Scan for the cell matching the given text and deliver its [X, Y] coordinate at center. 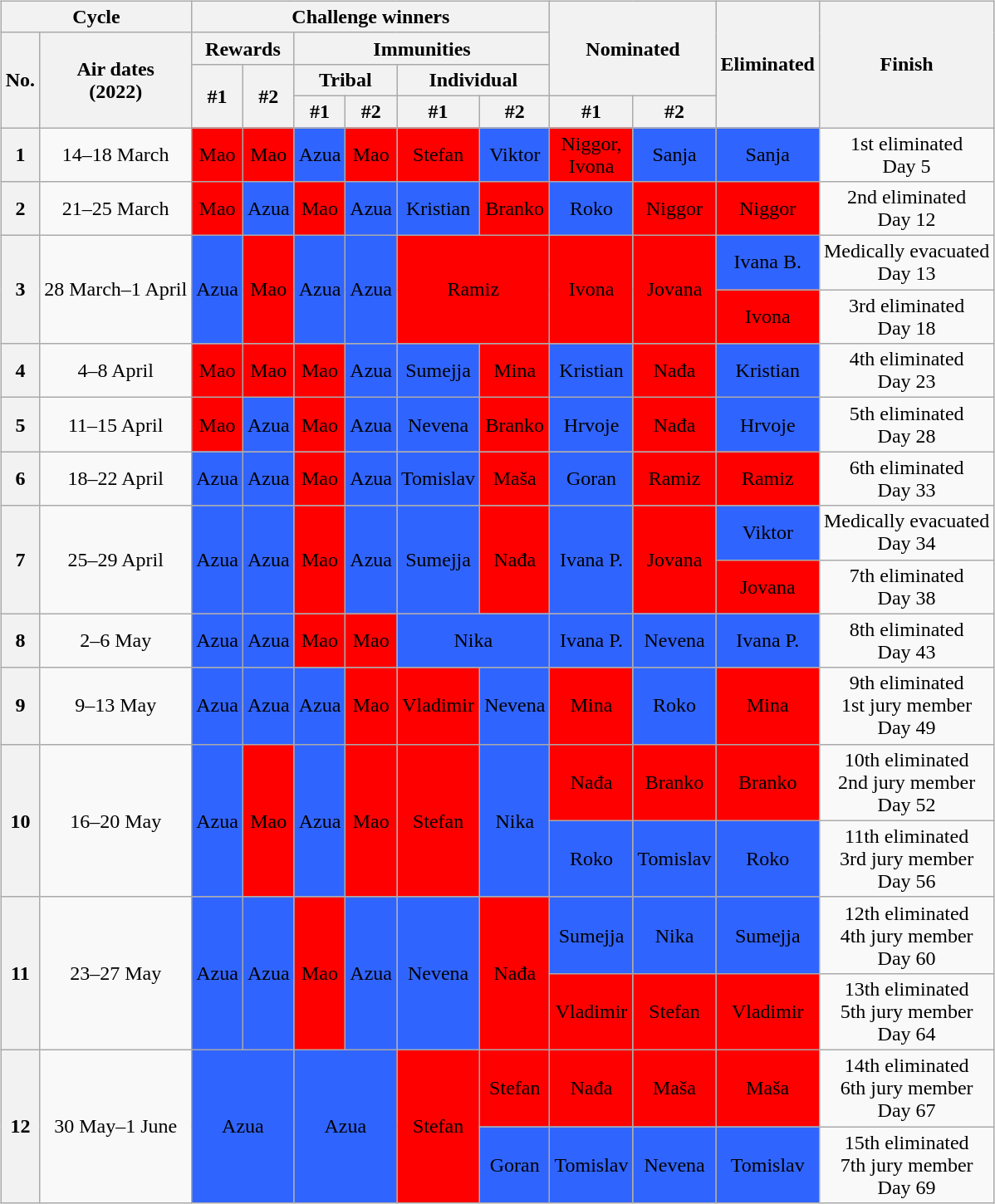
Nominated [633, 48]
9th eliminated1st jury memberDay 49 [906, 706]
No. [20, 80]
10 [20, 820]
Finish [906, 64]
1st eliminatedDay 5 [906, 154]
4–8 April [116, 370]
Challenge winners [370, 17]
6 [20, 478]
Medically evacuatedDay 34 [906, 533]
14th eliminated6th jury memberDay 67 [906, 1088]
11 [20, 973]
8th eliminatedDay 43 [906, 641]
Individual [473, 80]
Cycle [96, 17]
Tribal [346, 80]
3 [20, 290]
2–6 May [116, 641]
25–29 April [116, 560]
9–13 May [116, 706]
7th eliminatedDay 38 [906, 586]
Air dates(2022) [116, 80]
Niggor,Ivona [591, 154]
30 May–1 June [116, 1126]
12 [20, 1126]
23–27 May [116, 973]
2 [20, 209]
2nd eliminatedDay 12 [906, 209]
8 [20, 641]
Medically evacuatedDay 13 [906, 262]
5th eliminatedDay 28 [906, 425]
21–25 March [116, 209]
28 March–1 April [116, 290]
14–18 March [116, 154]
Immunities [422, 48]
1 [20, 154]
12th eliminated4th jury memberDay 60 [906, 935]
11th eliminated3rd jury memberDay 56 [906, 859]
3rd eliminatedDay 18 [906, 317]
Eliminated [767, 64]
13th eliminated5th jury memberDay 64 [906, 1011]
10th eliminated2nd jury memberDay 52 [906, 782]
Rewards [243, 48]
18–22 April [116, 478]
11–15 April [116, 425]
9 [20, 706]
7 [20, 560]
4th eliminatedDay 23 [906, 370]
5 [20, 425]
4 [20, 370]
6th eliminatedDay 33 [906, 478]
Ivana B. [767, 262]
16–20 May [116, 820]
15th eliminated7th jury memberDay 69 [906, 1164]
